Output the (X, Y) coordinate of the center of the cell containing the given text.  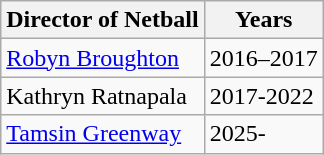
Years (264, 20)
Tamsin Greenway (102, 134)
Robyn Broughton (102, 58)
2025- (264, 134)
Kathryn Ratnapala (102, 96)
2016–2017 (264, 58)
Director of Netball (102, 20)
2017-2022 (264, 96)
